Locate the cell with the specified text and output its [x, y] center coordinate. 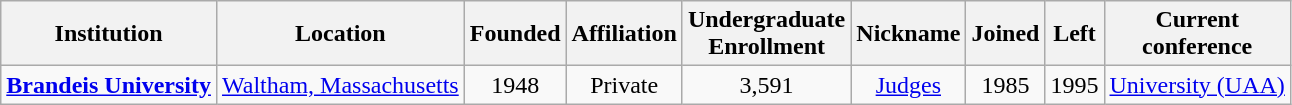
Private [624, 85]
Brandeis University [109, 85]
Joined [1006, 34]
University (UAA) [1197, 85]
Affiliation [624, 34]
1985 [1006, 85]
Left [1074, 34]
Founded [515, 34]
UndergraduateEnrollment [766, 34]
3,591 [766, 85]
Waltham, Massachusetts [340, 85]
Judges [908, 85]
1948 [515, 85]
Nickname [908, 34]
1995 [1074, 85]
Location [340, 34]
Institution [109, 34]
Currentconference [1197, 34]
